Provide the (x, y) coordinate of the cell's center where the given text is located.  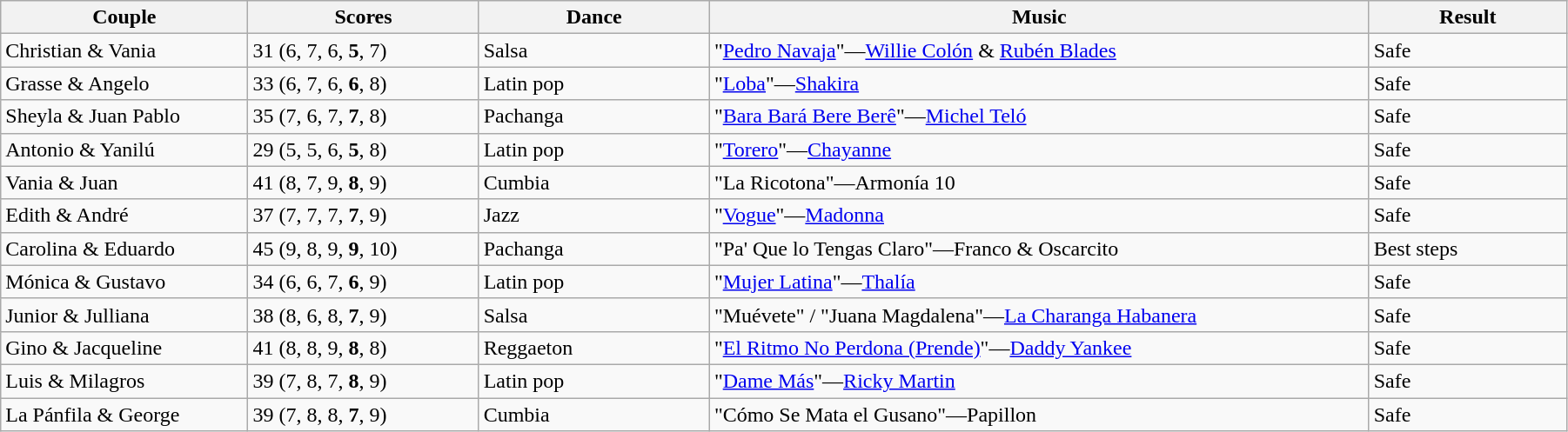
45 (9, 8, 9, 9, 10) (364, 249)
35 (7, 6, 7, 7, 8) (364, 116)
"Mujer Latina"—Thalía (1039, 282)
"Vogue"—Madonna (1039, 216)
"La Ricotona"—Armonía 10 (1039, 183)
29 (5, 5, 6, 5, 8) (364, 150)
Antonio & Yanilú (124, 150)
Grasse & Angelo (124, 83)
Result (1467, 17)
Gino & Jacqueline (124, 348)
Luis & Milagros (124, 381)
Dance (593, 17)
"Dame Más"—Ricky Martin (1039, 381)
38 (8, 6, 8, 7, 9) (364, 315)
37 (7, 7, 7, 7, 9) (364, 216)
Edith & André (124, 216)
"Pa' Que lo Tengas Claro"—Franco & Oscarcito (1039, 249)
39 (7, 8, 7, 8, 9) (364, 381)
"Muévete" / "Juana Magdalena"—La Charanga Habanera (1039, 315)
31 (6, 7, 6, 5, 7) (364, 50)
Music (1039, 17)
"Pedro Navaja"—Willie Colón & Rubén Blades (1039, 50)
34 (6, 6, 7, 6, 9) (364, 282)
"Cómo Se Mata el Gusano"—Papillon (1039, 415)
Mónica & Gustavo (124, 282)
39 (7, 8, 8, 7, 9) (364, 415)
Carolina & Eduardo (124, 249)
41 (8, 7, 9, 8, 9) (364, 183)
33 (6, 7, 6, 6, 8) (364, 83)
"Torero"—Chayanne (1039, 150)
Jazz (593, 216)
Vania & Juan (124, 183)
Best steps (1467, 249)
Couple (124, 17)
Scores (364, 17)
"El Ritmo No Perdona (Prende)"—Daddy Yankee (1039, 348)
Christian & Vania (124, 50)
La Pánfila & George (124, 415)
Reggaeton (593, 348)
Junior & Julliana (124, 315)
Sheyla & Juan Pablo (124, 116)
"Loba"—Shakira (1039, 83)
41 (8, 8, 9, 8, 8) (364, 348)
"Bara Bará Bere Berê"—Michel Teló (1039, 116)
